Determine the (x, y) coordinate at the center of the cell enclosing the given text.  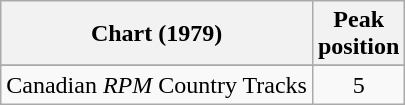
5 (358, 85)
Canadian RPM Country Tracks (157, 85)
Peakposition (358, 34)
Chart (1979) (157, 34)
